From the cell containing the given text, extract its center point as (x, y) coordinate. 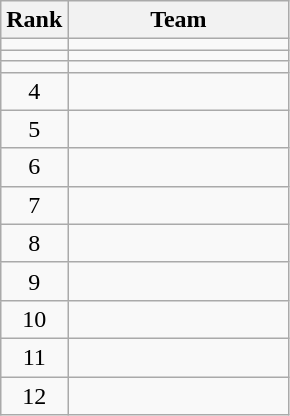
9 (34, 281)
8 (34, 243)
4 (34, 91)
11 (34, 357)
12 (34, 395)
5 (34, 129)
7 (34, 205)
Team (178, 20)
10 (34, 319)
6 (34, 167)
Rank (34, 20)
